Determine the (x, y) coordinate at the center of the cell enclosing the given text.  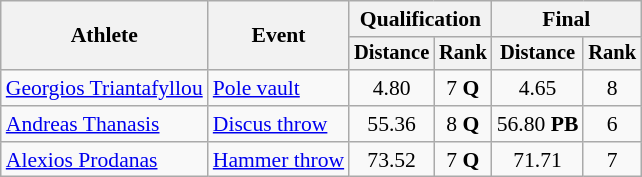
55.36 (392, 124)
Georgios Triantafyllou (104, 88)
8 Q (463, 124)
7 Q (463, 88)
Qualification (420, 19)
6 (612, 124)
56.80 PB (538, 124)
Athlete (104, 36)
Pole vault (278, 88)
Discus throw (278, 124)
4.65 (538, 88)
Event (278, 36)
8 (612, 88)
4.80 (392, 88)
Final (566, 19)
Andreas Thanasis (104, 124)
